For the text-containing cell, return its midpoint in [X, Y] coordinate format. 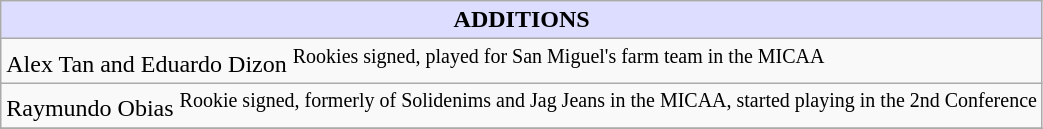
ADDITIONS [522, 20]
Alex Tan and Eduardo Dizon Rookies signed, played for San Miguel's farm team in the MICAA [522, 62]
Raymundo Obias Rookie signed, formerly of Solidenims and Jag Jeans in the MICAA, started playing in the 2nd Conference [522, 106]
